Search for the cell housing the specified text and yield its [x, y] center coordinate. 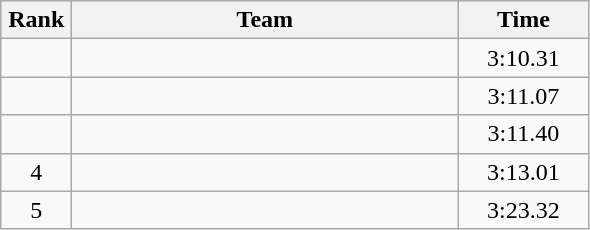
5 [36, 210]
Rank [36, 20]
3:11.40 [524, 134]
Team [265, 20]
3:23.32 [524, 210]
4 [36, 172]
3:13.01 [524, 172]
Time [524, 20]
3:10.31 [524, 58]
3:11.07 [524, 96]
